Find where the given text appears and provide that cell's center as (X, Y) coordinate. 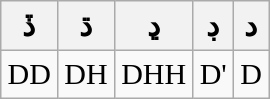
D' (214, 74)
ڍ (154, 26)
DHH (154, 74)
د (252, 26)
DH (86, 74)
DD (30, 74)
D (252, 74)
ڌ (86, 26)
ڊ (214, 26)
ڏ (30, 26)
